Return (x, y) of the center of cell containing provided text 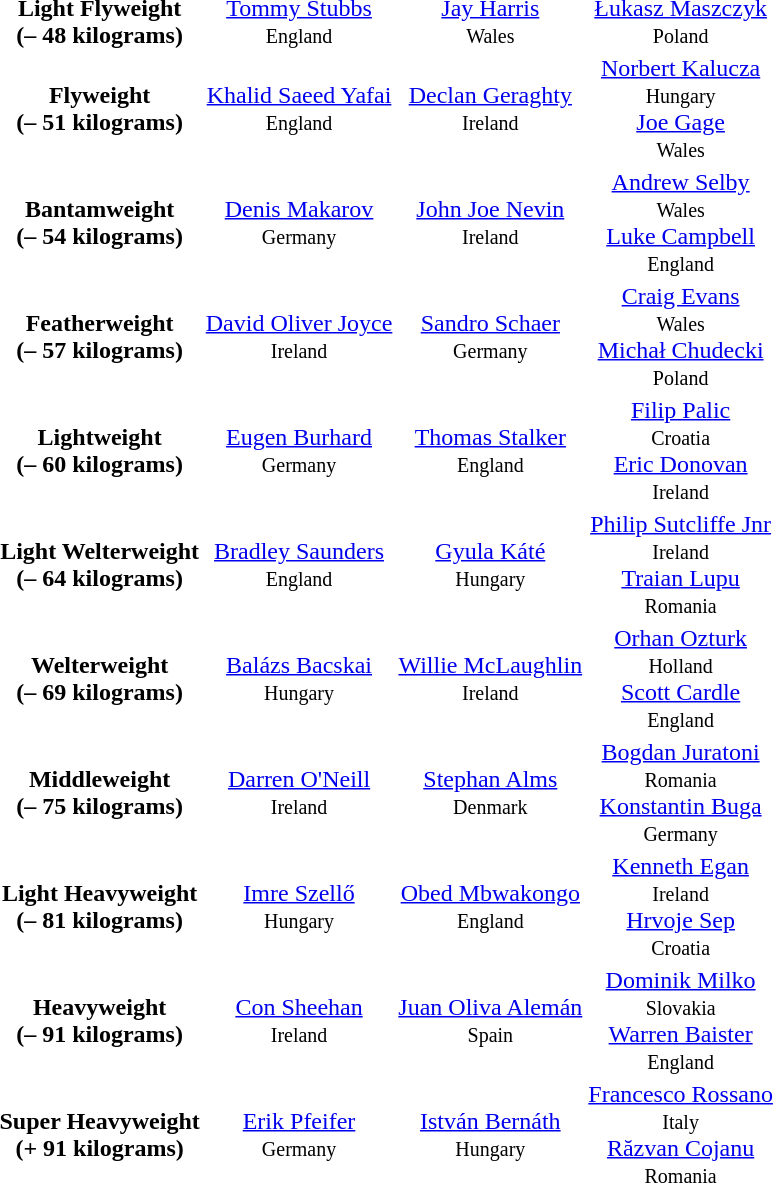
Bradley SaundersEngland (299, 564)
Juan Oliva AlemánSpain (490, 1020)
John Joe NevinIreland (490, 222)
Imre SzellőHungary (299, 906)
Gyula KátéHungary (490, 564)
Con SheehanIreland (299, 1020)
Thomas StalkerEngland (490, 450)
Declan GeraghtyIreland (490, 108)
Khalid Saeed YafaiEngland (299, 108)
Eugen BurhardGermany (299, 450)
Denis MakarovGermany (299, 222)
Darren O'NeillIreland (299, 792)
Stephan AlmsDenmark (490, 792)
Balázs BacskaiHungary (299, 678)
David Oliver JoyceIreland (299, 336)
Sandro SchaerGermany (490, 336)
Obed MbwakongoEngland (490, 906)
Willie McLaughlinIreland (490, 678)
